Search for the cell housing the specified text and yield its [x, y] center coordinate. 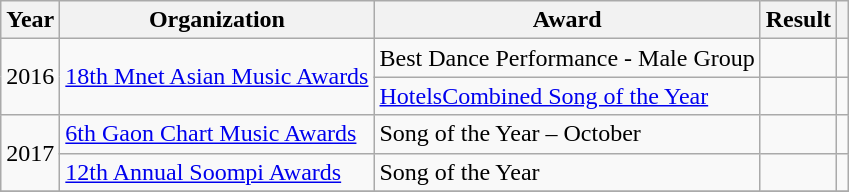
Organization [217, 20]
6th Gaon Chart Music Awards [217, 134]
Song of the Year [567, 172]
18th Mnet Asian Music Awards [217, 77]
Year [30, 20]
2017 [30, 153]
12th Annual Soompi Awards [217, 172]
Award [567, 20]
HotelsCombined Song of the Year [567, 96]
Best Dance Performance - Male Group [567, 58]
Result [798, 20]
Song of the Year – October [567, 134]
2016 [30, 77]
